Return the (X, Y) coordinate for the center point of the cell that contains the specified text.  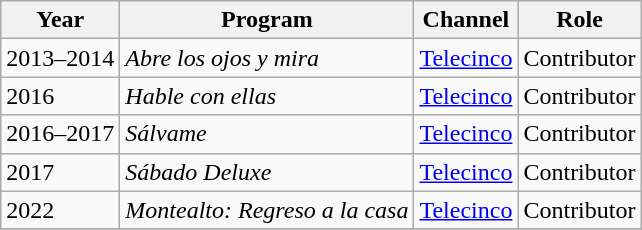
2022 (60, 210)
2017 (60, 172)
Montealto: Regreso a la casa (267, 210)
2016 (60, 96)
Sábado Deluxe (267, 172)
Hable con ellas (267, 96)
Year (60, 20)
Program (267, 20)
Role (580, 20)
Channel (466, 20)
Sálvame (267, 134)
2016–2017 (60, 134)
Abre los ojos y mira (267, 58)
2013–2014 (60, 58)
